Detect which cell encompasses the target text, then output its (x, y) center coordinate. 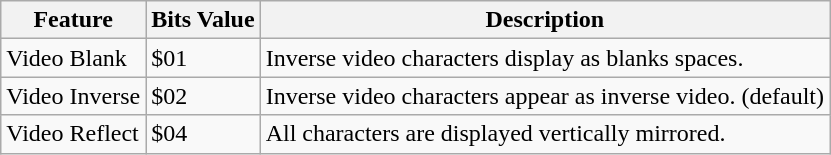
Bits Value (203, 20)
Video Inverse (74, 96)
$04 (203, 134)
Inverse video characters display as blanks spaces. (544, 58)
Video Blank (74, 58)
Feature (74, 20)
$01 (203, 58)
All characters are displayed vertically mirrored. (544, 134)
Inverse video characters appear as inverse video. (default) (544, 96)
Video Reflect (74, 134)
Description (544, 20)
$02 (203, 96)
